Scan for the cell matching the given text and deliver its [x, y] coordinate at center. 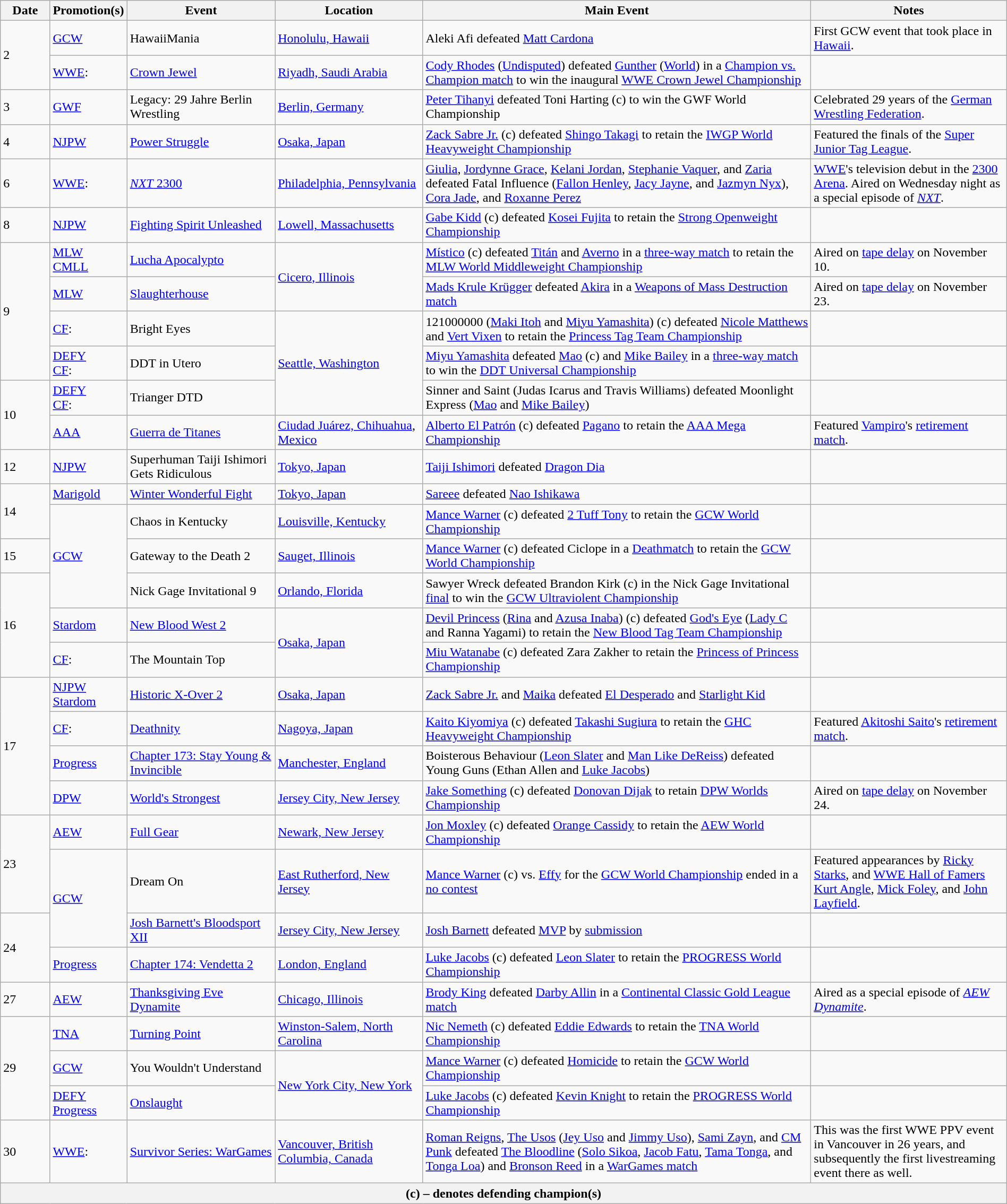
Featured Akitoshi Saito's retirement match. [909, 728]
Cicero, Illinois [349, 277]
Winter Wonderful Fight [201, 494]
Louisville, Kentucky [349, 521]
8 [25, 225]
Cody Rhodes (Undisputed) defeated Gunther (World) in a Champion vs. Champion match to win the inaugural WWE Crown Jewel Championship [617, 72]
Seattle, Washington [349, 363]
4 [25, 141]
Luke Jacobs (c) defeated Leon Slater to retain the PROGRESS World Championship [617, 964]
TNA [88, 1034]
24 [25, 947]
27 [25, 999]
Chaos in Kentucky [201, 521]
Crown Jewel [201, 72]
Zack Sabre Jr. (c) defeated Shingo Takagi to retain the IWGP World Heavyweight Championship [617, 141]
Dream On [201, 881]
Mance Warner (c) defeated 2 Tuff Tony to retain the GCW World Championship [617, 521]
DEFYProgress [88, 1103]
First GCW event that took place in Hawaii. [909, 38]
Bright Eyes [201, 328]
Aired as a special episode of AEW Dynamite. [909, 999]
MLW [88, 294]
Lowell, Massachusetts [349, 225]
Josh Barnett defeated MVP by submission [617, 930]
Mance Warner (c) defeated Ciclope in a Deathmatch to retain the GCW World Championship [617, 556]
Stardom [88, 625]
Boisterous Behaviour (Leon Slater and Man Like DeReiss) defeated Young Guns (Ethan Allen and Luke Jacobs) [617, 763]
Mads Krule Krügger defeated Akira in a Weapons of Mass Destruction match [617, 294]
GWF [88, 107]
Guerra de Titanes [201, 432]
Nick Gage Invitational 9 [201, 590]
This was the first WWE PPV event in Vancouver in 26 years, and subsequently the first livestreaming event there as well. [909, 1152]
East Rutherford, New Jersey [349, 881]
NXT 2300 [201, 183]
Winston-Salem, North Carolina [349, 1034]
Power Struggle [201, 141]
Kaito Kiyomiya (c) defeated Takashi Sugiura to retain the GHC Heavyweight Championship [617, 728]
121000000 (Maki Itoh and Miyu Yamashita) (c) defeated Nicole Matthews and Vert Vixen to retain the Princess Tag Team Championship [617, 328]
NJPWStardom [88, 694]
Notes [909, 11]
Sinner and Saint (Judas Icarus and Travis Williams) defeated Moonlight Express (Mao and Mike Bailey) [617, 397]
Thanksgiving Eve Dynamite [201, 999]
Date [25, 11]
New Blood West 2 [201, 625]
Mance Warner (c) defeated Homicide to retain the GCW World Championship [617, 1068]
Deathnity [201, 728]
Jon Moxley (c) defeated Orange Cassidy to retain the AEW World Championship [617, 832]
Main Event [617, 11]
17 [25, 746]
Riyadh, Saudi Arabia [349, 72]
Aired on tape delay on November 23. [909, 294]
Nic Nemeth (c) defeated Eddie Edwards to retain the TNA World Championship [617, 1034]
16 [25, 625]
Marigold [88, 494]
Sareee defeated Nao Ishikawa [617, 494]
Brody King defeated Darby Allin in a Continental Classic Gold League match [617, 999]
Promotion(s) [88, 11]
29 [25, 1068]
Chapter 173: Stay Young & Invincible [201, 763]
The Mountain Top [201, 659]
Aleki Afi defeated Matt Cardona [617, 38]
Luke Jacobs (c) defeated Kevin Knight to retain the PROGRESS World Championship [617, 1103]
Full Gear [201, 832]
Historic X-Over 2 [201, 694]
Josh Barnett's Bloodsport XII [201, 930]
WWE's television debut in the 2300 Arena. Aired on Wednesday night as a special episode of NXT. [909, 183]
3 [25, 107]
Celebrated 29 years of the German Wrestling Federation. [909, 107]
Gabe Kidd (c) defeated Kosei Fujita to retain the Strong Openweight Championship [617, 225]
Newark, New Jersey [349, 832]
HawaiiMania [201, 38]
Ciudad Juárez, Chihuahua, Mexico [349, 432]
Berlin, Germany [349, 107]
Sauget, Illinois [349, 556]
Survivor Series: WarGames [201, 1152]
Chapter 174: Vendetta 2 [201, 964]
DPW [88, 797]
2 [25, 55]
Event [201, 11]
Miu Watanabe (c) defeated Zara Zakher to retain the Princess of Princess Championship [617, 659]
9 [25, 311]
Location [349, 11]
14 [25, 512]
Featured appearances by Ricky Starks, and WWE Hall of Famers Kurt Angle, Mick Foley, and John Layfield. [909, 881]
12 [25, 467]
Lucha Apocalypto [201, 259]
Legacy: 29 Jahre Berlin Wrestling [201, 107]
15 [25, 556]
New York City, New York [349, 1086]
Trianger DTD [201, 397]
Gateway to the Death 2 [201, 556]
23 [25, 864]
Fighting Spirit Unleashed [201, 225]
Zack Sabre Jr. and Maika defeated El Desperado and Starlight Kid [617, 694]
Featured Vampiro's retirement match. [909, 432]
World's Strongest [201, 797]
Onslaught [201, 1103]
Philadelphia, Pennsylvania [349, 183]
Superhuman Taiji Ishimori Gets Ridiculous [201, 467]
Jake Something (c) defeated Donovan Dijak to retain DPW Worlds Championship [617, 797]
Sawyer Wreck defeated Brandon Kirk (c) in the Nick Gage Invitational final to win the GCW Ultraviolent Championship [617, 590]
You Wouldn't Understand [201, 1068]
Slaughterhouse [201, 294]
AAA [88, 432]
Vancouver, British Columbia, Canada [349, 1152]
Mance Warner (c) vs. Effy for the GCW World Championship ended in a no contest [617, 881]
Aired on tape delay on November 24. [909, 797]
Alberto El Patrón (c) defeated Pagano to retain the AAA Mega Championship [617, 432]
(c) – denotes defending champion(s) [503, 1193]
Turning Point [201, 1034]
Honolulu, Hawaii [349, 38]
Nagoya, Japan [349, 728]
Orlando, Florida [349, 590]
DDT in Utero [201, 363]
6 [25, 183]
Manchester, England [349, 763]
Miyu Yamashita defeated Mao (c) and Mike Bailey in a three-way match to win the DDT Universal Championship [617, 363]
Aired on tape delay on November 10. [909, 259]
London, England [349, 964]
10 [25, 415]
Místico (c) defeated Titán and Averno in a three-way match to retain the MLW World Middleweight Championship [617, 259]
Devil Princess (Rina and Azusa Inaba) (c) defeated God's Eye (Lady C and Ranna Yagami) to retain the New Blood Tag Team Championship [617, 625]
Featured the finals of the Super Junior Tag League. [909, 141]
Chicago, Illinois [349, 999]
Peter Tihanyi defeated Toni Harting (c) to win the GWF World Championship [617, 107]
30 [25, 1152]
MLWCMLL [88, 259]
Taiji Ishimori defeated Dragon Dia [617, 467]
